Provide the [x, y] coordinate of the cell's center where the given text is located.  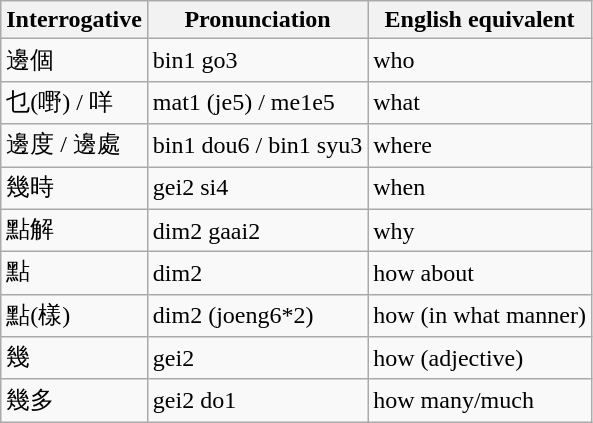
gei2 do1 [257, 400]
where [480, 146]
Pronunciation [257, 20]
who [480, 60]
bin1 go3 [257, 60]
邊度 / 邊處 [74, 146]
點 [74, 274]
how (in what manner) [480, 316]
how about [480, 274]
bin1 dou6 / bin1 syu3 [257, 146]
how (adjective) [480, 358]
how many/much [480, 400]
點(樣) [74, 316]
點解 [74, 230]
what [480, 102]
幾多 [74, 400]
when [480, 188]
gei2 [257, 358]
dim2 (joeng6*2) [257, 316]
why [480, 230]
English equivalent [480, 20]
邊個 [74, 60]
幾時 [74, 188]
dim2 gaai2 [257, 230]
乜(嘢) / 咩 [74, 102]
gei2 si4 [257, 188]
dim2 [257, 274]
Interrogative [74, 20]
幾 [74, 358]
mat1 (je5) / me1e5 [257, 102]
